Detect which cell encompasses the target text, then output its [X, Y] center coordinate. 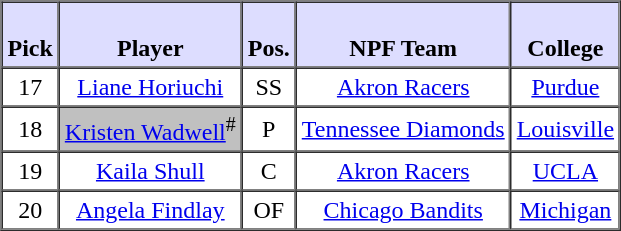
SS [269, 88]
18 [30, 128]
Liane Horiuchi [150, 88]
Kaila Shull [150, 172]
NPF Team [404, 35]
20 [30, 210]
College [566, 35]
C [269, 172]
19 [30, 172]
Chicago Bandits [404, 210]
Purdue [566, 88]
17 [30, 88]
OF [269, 210]
Kristen Wadwell# [150, 128]
Pick [30, 35]
Player [150, 35]
Tennessee Diamonds [404, 128]
UCLA [566, 172]
Angela Findlay [150, 210]
Pos. [269, 35]
Louisville [566, 128]
Michigan [566, 210]
P [269, 128]
